Find where the given text appears and provide that cell's center as [X, Y] coordinate. 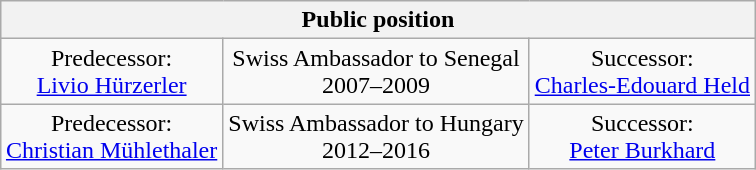
Public position [378, 20]
Predecessor:Christian Mühlethaler [111, 136]
Successor:Peter Burkhard [642, 136]
Successor:Charles-Edouard Held [642, 72]
Swiss Ambassador to Senegal 2007–2009 [376, 72]
Predecessor:Livio Hürzerler [111, 72]
Swiss Ambassador to Hungary 2012–2016 [376, 136]
